From the cell containing the given text, extract its center point as (x, y) coordinate. 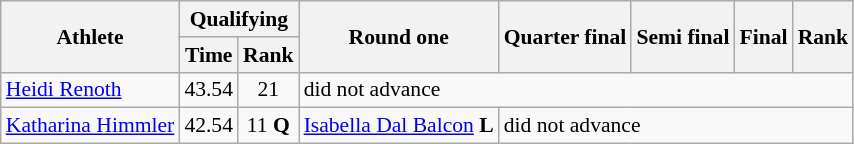
Time (208, 55)
Round one (399, 36)
43.54 (208, 90)
Quarter final (566, 36)
42.54 (208, 126)
Semi final (682, 36)
Final (763, 36)
11 Q (268, 126)
Heidi Renoth (90, 90)
21 (268, 90)
Athlete (90, 36)
Isabella Dal Balcon L (399, 126)
Qualifying (238, 19)
Katharina Himmler (90, 126)
